Provide the (X, Y) coordinate of the cell's center where the given text is located.  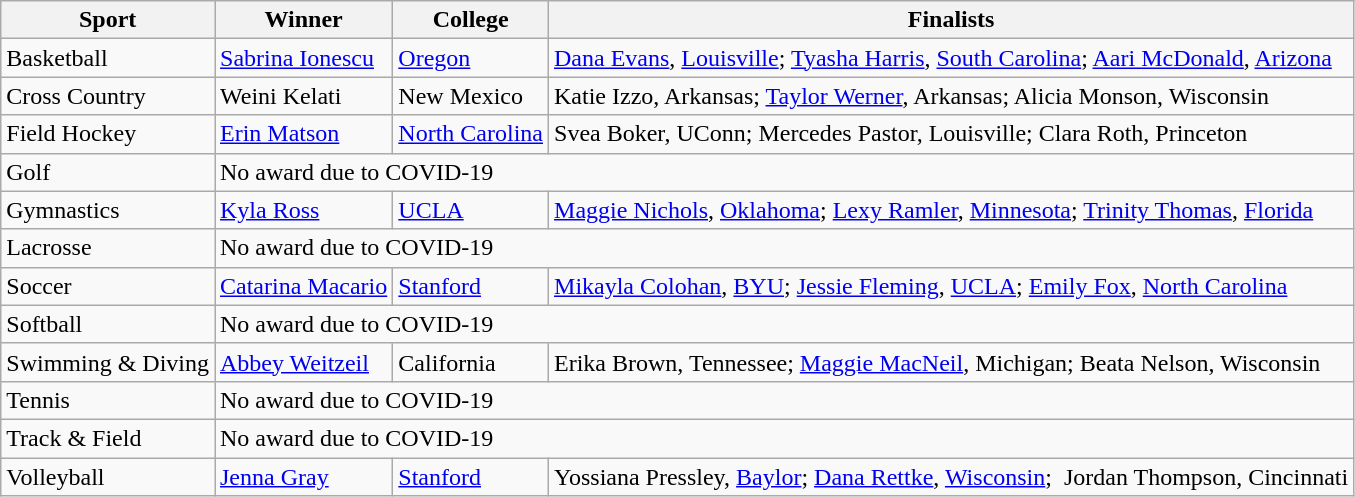
Weini Kelati (303, 96)
Tennis (108, 400)
Yossiana Pressley, Baylor; Dana Rettke, Wisconsin; Jordan Thompson, Cincinnati (952, 477)
North Carolina (471, 134)
Winner (303, 20)
Maggie Nichols, Oklahoma; Lexy Ramler, Minnesota; Trinity Thomas, Florida (952, 210)
Field Hockey (108, 134)
Dana Evans, Louisville; Tyasha Harris, South Carolina; Aari McDonald, Arizona (952, 58)
Track & Field (108, 438)
Volleyball (108, 477)
Jenna Gray (303, 477)
Gymnastics (108, 210)
Lacrosse (108, 248)
Soccer (108, 286)
Oregon (471, 58)
UCLA (471, 210)
New Mexico (471, 96)
College (471, 20)
Erika Brown, Tennessee; Maggie MacNeil, Michigan; Beata Nelson, Wisconsin (952, 362)
Mikayla Colohan, BYU; Jessie Fleming, UCLA; Emily Fox, North Carolina (952, 286)
Sport (108, 20)
Softball (108, 324)
Erin Matson (303, 134)
Basketball (108, 58)
Abbey Weitzeil (303, 362)
Golf (108, 172)
Cross Country (108, 96)
Katie Izzo, Arkansas; Taylor Werner, Arkansas; Alicia Monson, Wisconsin (952, 96)
Kyla Ross (303, 210)
Svea Boker, UConn; Mercedes Pastor, Louisville; Clara Roth, Princeton (952, 134)
Sabrina Ionescu (303, 58)
Catarina Macario (303, 286)
Finalists (952, 20)
Swimming & Diving (108, 362)
California (471, 362)
